Find where the given text appears and provide that cell's center as [x, y] coordinate. 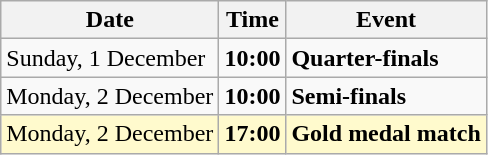
Date [110, 20]
Sunday, 1 December [110, 58]
Gold medal match [386, 134]
Quarter-finals [386, 58]
Time [252, 20]
Semi-finals [386, 96]
Event [386, 20]
17:00 [252, 134]
